Provide the [x, y] coordinate of the cell's center where the given text is located.  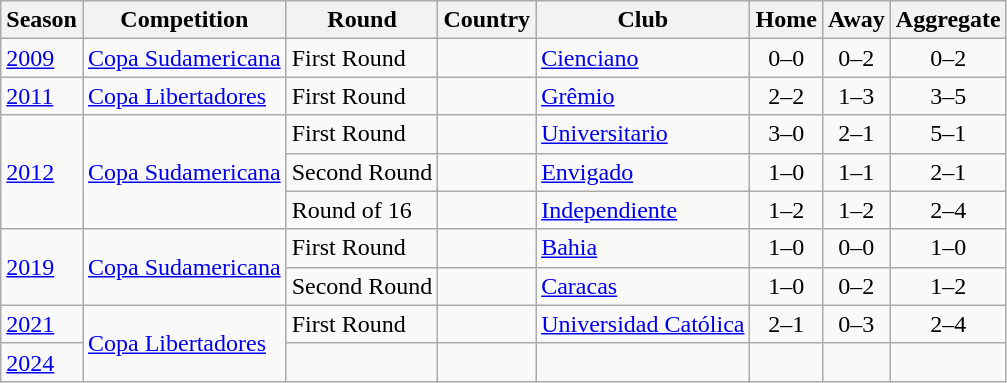
2011 [42, 96]
2019 [42, 267]
Caracas [643, 286]
Universitario [643, 134]
2–2 [786, 96]
Cienciano [643, 58]
0–3 [856, 324]
Round of 16 [362, 210]
2009 [42, 58]
3–0 [786, 134]
1–1 [856, 172]
Country [487, 20]
Aggregate [948, 20]
2021 [42, 324]
Bahia [643, 248]
Away [856, 20]
Round [362, 20]
1–3 [856, 96]
3–5 [948, 96]
Competition [184, 20]
Envigado [643, 172]
Season [42, 20]
5–1 [948, 134]
Grêmio [643, 96]
Home [786, 20]
Universidad Católica [643, 324]
2012 [42, 172]
Independiente [643, 210]
2024 [42, 362]
Club [643, 20]
